Determine the [x, y] coordinate at the center of the cell enclosing the given text.  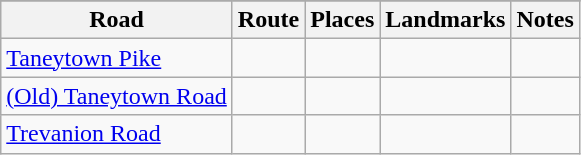
Taneytown Pike [117, 58]
(Old) Taneytown Road [117, 96]
Route [268, 20]
Road [117, 20]
Landmarks [446, 20]
Notes [545, 20]
Trevanion Road [117, 134]
Places [342, 20]
